From the cell containing the given text, extract its center point as [X, Y] coordinate. 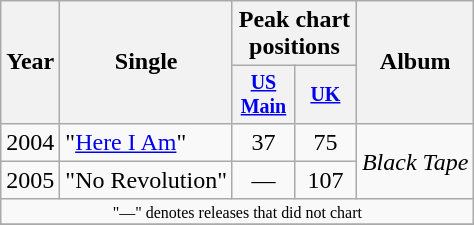
"No Revolution" [146, 180]
— [263, 180]
Black Tape [414, 161]
US Main [263, 94]
2004 [30, 142]
Peak chartpositions [294, 34]
37 [263, 142]
"Here I Am" [146, 142]
Year [30, 62]
Album [414, 62]
2005 [30, 180]
"—" denotes releases that did not chart [238, 211]
107 [325, 180]
75 [325, 142]
Single [146, 62]
UK [325, 94]
